Find where the given text appears and provide that cell's center as [x, y] coordinate. 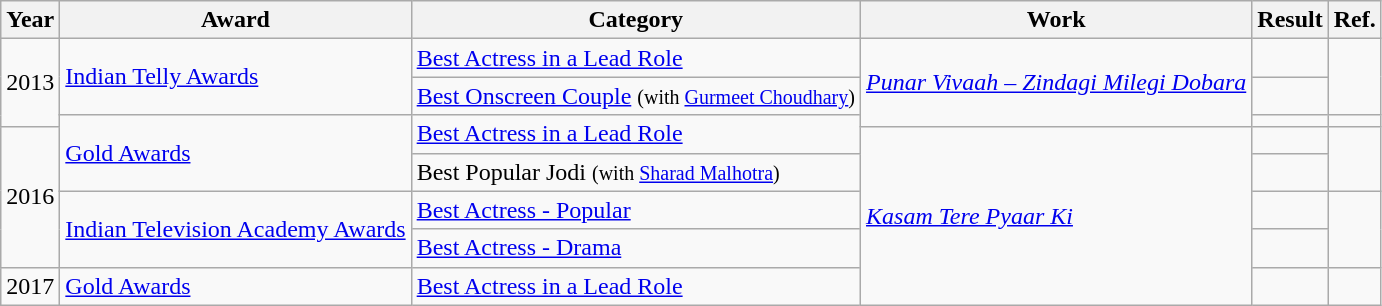
2013 [30, 82]
Best Actress - Drama [636, 248]
Punar Vivaah – Zindagi Milegi Dobara [1056, 82]
2017 [30, 286]
Ref. [1354, 20]
Result [1290, 20]
Award [236, 20]
2016 [30, 196]
Category [636, 20]
Indian Telly Awards [236, 77]
Best Popular Jodi (with Sharad Malhotra) [636, 172]
Best Onscreen Couple (with Gurmeet Choudhary) [636, 96]
Year [30, 20]
Work [1056, 20]
Best Actress - Popular [636, 210]
Kasam Tere Pyaar Ki [1056, 216]
Indian Television Academy Awards [236, 229]
